For the text-containing cell, return its midpoint in (x, y) coordinate format. 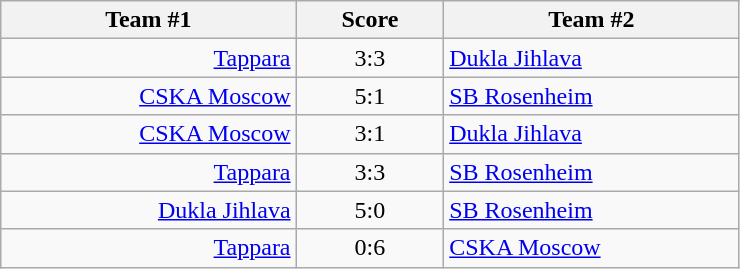
0:6 (370, 248)
3:1 (370, 134)
Score (370, 20)
5:1 (370, 96)
Team #1 (148, 20)
5:0 (370, 210)
Team #2 (592, 20)
